Determine the (x, y) coordinate at the center of the cell enclosing the given text.  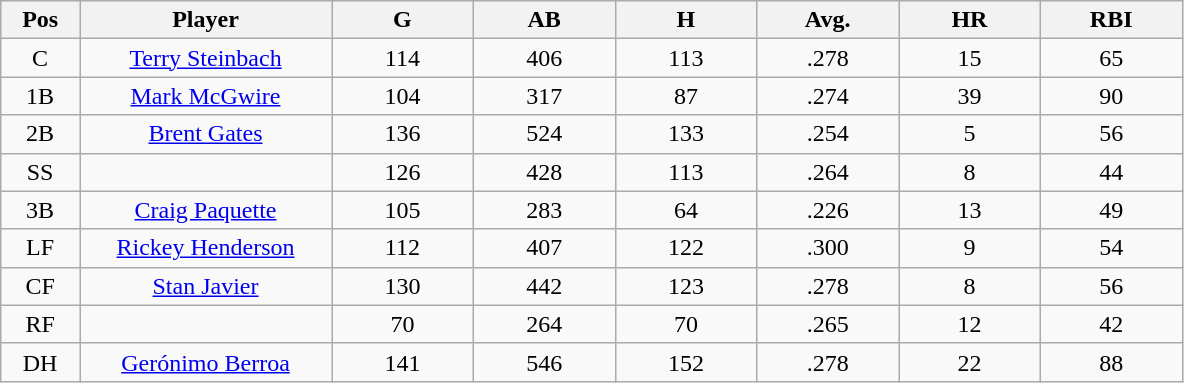
152 (686, 362)
406 (544, 58)
2B (40, 134)
546 (544, 362)
RBI (1111, 20)
22 (970, 362)
Rickey Henderson (206, 248)
90 (1111, 96)
HR (970, 20)
DH (40, 362)
126 (403, 172)
Avg. (828, 20)
3B (40, 210)
Pos (40, 20)
122 (686, 248)
264 (544, 324)
SS (40, 172)
283 (544, 210)
Gerónimo Berroa (206, 362)
.300 (828, 248)
87 (686, 96)
CF (40, 286)
112 (403, 248)
524 (544, 134)
Stan Javier (206, 286)
42 (1111, 324)
317 (544, 96)
LF (40, 248)
428 (544, 172)
64 (686, 210)
Brent Gates (206, 134)
.226 (828, 210)
.265 (828, 324)
65 (1111, 58)
5 (970, 134)
105 (403, 210)
39 (970, 96)
49 (1111, 210)
141 (403, 362)
9 (970, 248)
407 (544, 248)
54 (1111, 248)
Craig Paquette (206, 210)
.274 (828, 96)
H (686, 20)
133 (686, 134)
RF (40, 324)
15 (970, 58)
130 (403, 286)
442 (544, 286)
.254 (828, 134)
44 (1111, 172)
Mark McGwire (206, 96)
114 (403, 58)
12 (970, 324)
G (403, 20)
AB (544, 20)
136 (403, 134)
88 (1111, 362)
C (40, 58)
104 (403, 96)
Terry Steinbach (206, 58)
123 (686, 286)
13 (970, 210)
.264 (828, 172)
1B (40, 96)
Player (206, 20)
